Determine the (x, y) coordinate at the center of the cell enclosing the given text.  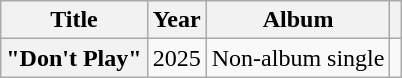
Year (176, 20)
Non-album single (298, 58)
"Don't Play" (74, 58)
2025 (176, 58)
Album (298, 20)
Title (74, 20)
